Search for the cell housing the specified text and yield its [X, Y] center coordinate. 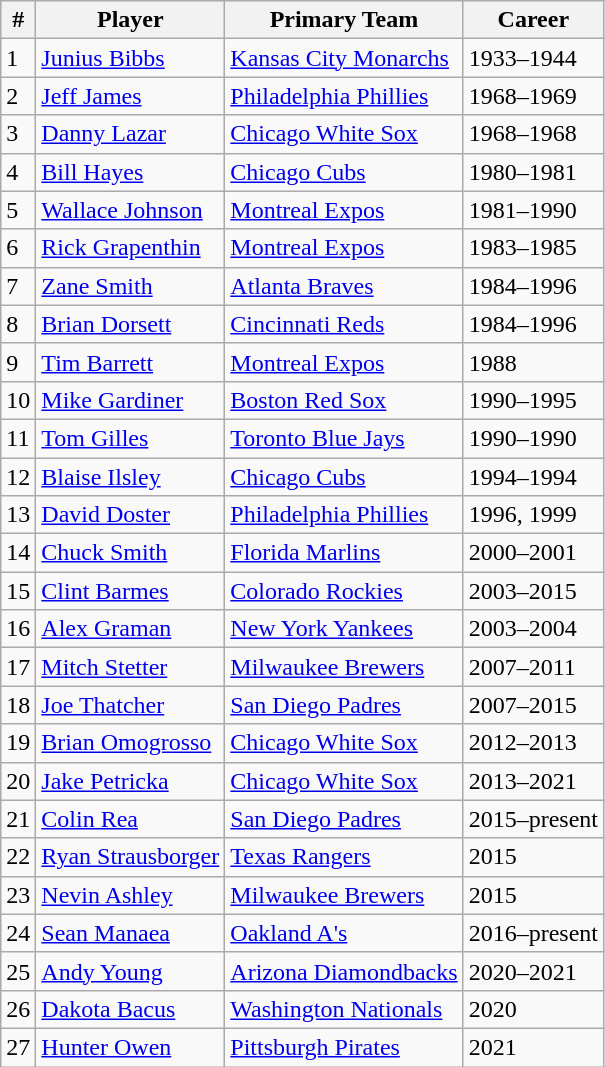
Oakland A's [344, 933]
Career [533, 20]
Dakota Bacus [130, 1009]
2007–2015 [533, 705]
1990–1990 [533, 438]
Hunter Owen [130, 1047]
2013–2021 [533, 781]
2015–present [533, 819]
8 [18, 324]
Kansas City Monarchs [344, 58]
1968–1969 [533, 96]
24 [18, 933]
1996, 1999 [533, 515]
1981–1990 [533, 210]
Rick Grapenthin [130, 248]
Ryan Strausborger [130, 857]
Blaise Ilsley [130, 477]
Texas Rangers [344, 857]
David Doster [130, 515]
14 [18, 553]
Primary Team [344, 20]
# [18, 20]
9 [18, 362]
Brian Dorsett [130, 324]
2 [18, 96]
1933–1944 [533, 58]
Sean Manaea [130, 933]
2016–present [533, 933]
1988 [533, 362]
1983–1985 [533, 248]
Wallace Johnson [130, 210]
Boston Red Sox [344, 400]
12 [18, 477]
18 [18, 705]
Atlanta Braves [344, 286]
2021 [533, 1047]
Toronto Blue Jays [344, 438]
4 [18, 172]
Colorado Rockies [344, 591]
16 [18, 629]
15 [18, 591]
Zane Smith [130, 286]
6 [18, 248]
Nevin Ashley [130, 895]
21 [18, 819]
Mike Gardiner [130, 400]
2000–2001 [533, 553]
2003–2015 [533, 591]
13 [18, 515]
2007–2011 [533, 667]
Joe Thatcher [130, 705]
5 [18, 210]
19 [18, 743]
Washington Nationals [344, 1009]
2020–2021 [533, 971]
Player [130, 20]
Tom Gilles [130, 438]
Danny Lazar [130, 134]
Arizona Diamondbacks [344, 971]
27 [18, 1047]
10 [18, 400]
3 [18, 134]
7 [18, 286]
17 [18, 667]
Chuck Smith [130, 553]
Jake Petricka [130, 781]
22 [18, 857]
1994–1994 [533, 477]
Junius Bibbs [130, 58]
1 [18, 58]
Alex Graman [130, 629]
Tim Barrett [130, 362]
26 [18, 1009]
2003–2004 [533, 629]
1990–1995 [533, 400]
New York Yankees [344, 629]
Florida Marlins [344, 553]
Cincinnati Reds [344, 324]
1980–1981 [533, 172]
Brian Omogrosso [130, 743]
23 [18, 895]
Pittsburgh Pirates [344, 1047]
1968–1968 [533, 134]
25 [18, 971]
Bill Hayes [130, 172]
Mitch Stetter [130, 667]
20 [18, 781]
2012–2013 [533, 743]
11 [18, 438]
Jeff James [130, 96]
Andy Young [130, 971]
Colin Rea [130, 819]
Clint Barmes [130, 591]
2020 [533, 1009]
